Detect which cell encompasses the target text, then output its (x, y) center coordinate. 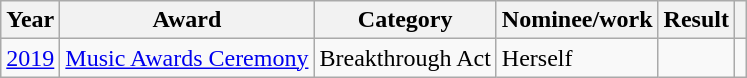
Music Awards Ceremony (187, 58)
Breakthrough Act (405, 58)
Category (405, 20)
Year (30, 20)
2019 (30, 58)
Award (187, 20)
Result (696, 20)
Nominee/work (577, 20)
Herself (577, 58)
